Scan for the cell matching the given text and deliver its [X, Y] coordinate at center. 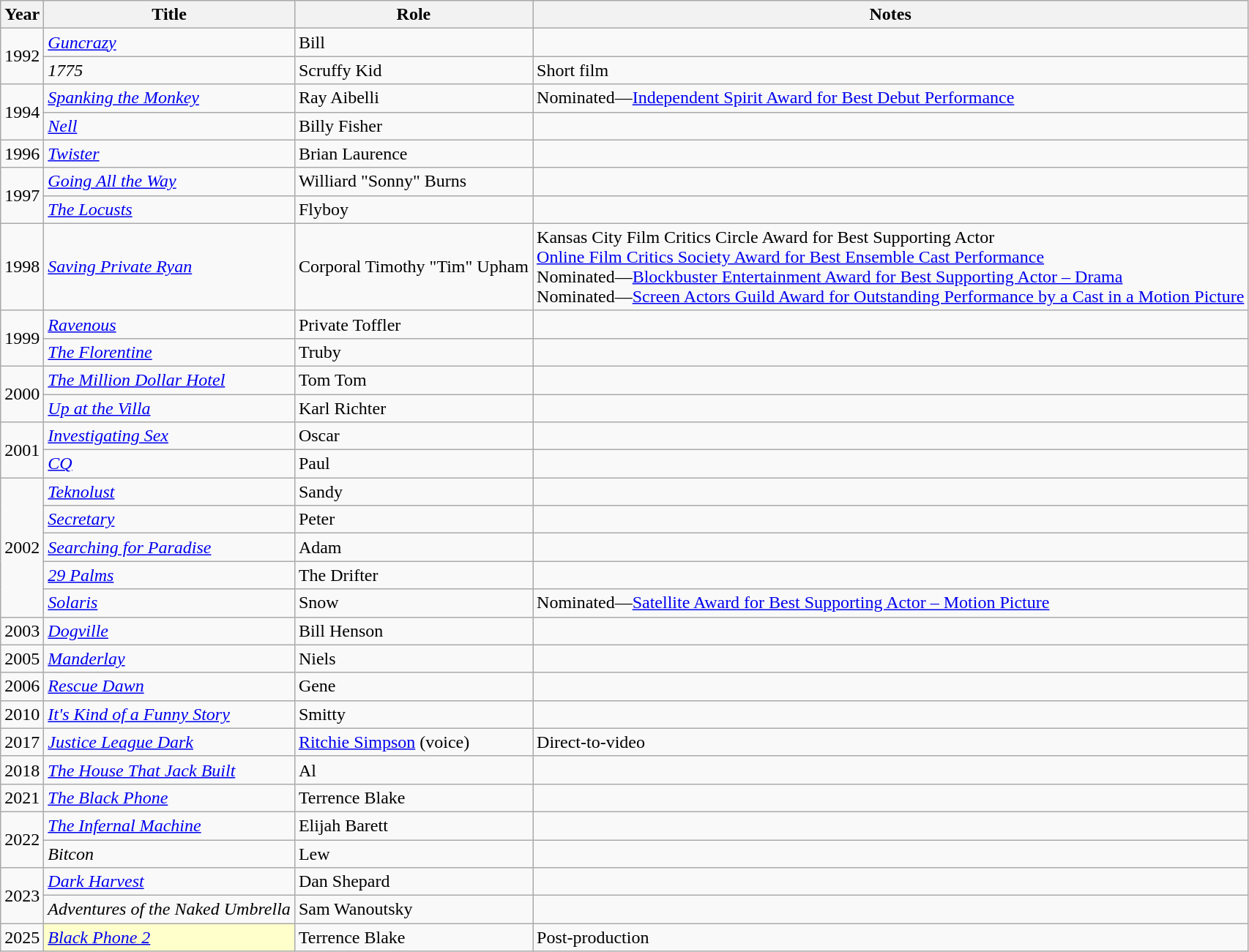
2025 [22, 937]
Adam [413, 547]
Billy Fisher [413, 126]
The Million Dollar Hotel [170, 380]
29 Palms [170, 575]
The Infernal Machine [170, 825]
Investigating Sex [170, 436]
Nominated—Independent Spirit Award for Best Debut Performance [890, 98]
1996 [22, 154]
The Locusts [170, 209]
1994 [22, 112]
2006 [22, 686]
The House That Jack Built [170, 770]
Adventures of the Naked Umbrella [170, 910]
Guncrazy [170, 42]
Nominated—Satellite Award for Best Supporting Actor – Motion Picture [890, 603]
Dogville [170, 631]
Corporal Timothy "Tim" Upham [413, 266]
Brian Laurence [413, 154]
Direct-to-video [890, 742]
2001 [22, 450]
Williard "Sonny" Burns [413, 181]
2022 [22, 839]
Searching for Paradise [170, 547]
The Florentine [170, 352]
The Drifter [413, 575]
2017 [22, 742]
Smitty [413, 714]
Karl Richter [413, 408]
It's Kind of a Funny Story [170, 714]
Ray Aibelli [413, 98]
Ravenous [170, 324]
Flyboy [413, 209]
Spanking the Monkey [170, 98]
2010 [22, 714]
Dan Shepard [413, 882]
Peter [413, 520]
Going All the Way [170, 181]
Secretary [170, 520]
Ritchie Simpson (voice) [413, 742]
Elijah Barett [413, 825]
Tom Tom [413, 380]
1992 [22, 56]
Oscar [413, 436]
Saving Private Ryan [170, 266]
1999 [22, 338]
Up at the Villa [170, 408]
Nell [170, 126]
Solaris [170, 603]
Scruffy Kid [413, 70]
Rescue Dawn [170, 686]
Lew [413, 854]
Bill Henson [413, 631]
Sam Wanoutsky [413, 910]
Justice League Dark [170, 742]
Black Phone 2 [170, 937]
Al [413, 770]
1775 [170, 70]
Gene [413, 686]
Post-production [890, 937]
2002 [22, 547]
Sandy [413, 492]
Notes [890, 15]
Twister [170, 154]
Truby [413, 352]
The Black Phone [170, 798]
Private Toffler [413, 324]
Teknolust [170, 492]
Bill [413, 42]
Role [413, 15]
Niels [413, 659]
2005 [22, 659]
2023 [22, 896]
Short film [890, 70]
Title [170, 15]
1997 [22, 195]
Bitcon [170, 854]
2018 [22, 770]
Year [22, 15]
Snow [413, 603]
Manderlay [170, 659]
2021 [22, 798]
Dark Harvest [170, 882]
2000 [22, 394]
Paul [413, 464]
CQ [170, 464]
1998 [22, 266]
2003 [22, 631]
